Extract the [x, y] coordinate from the center of the cell holding the provided text.  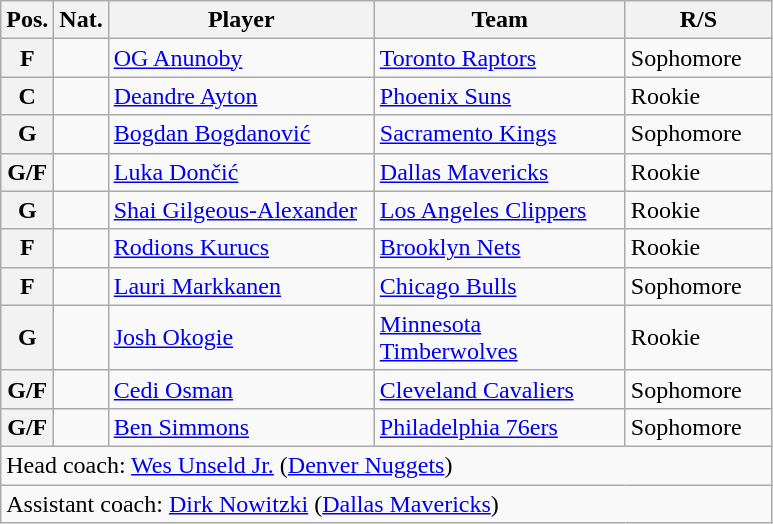
Josh Okogie [241, 338]
Pos. [28, 20]
Luka Dončić [241, 172]
Sacramento Kings [500, 134]
OG Anunoby [241, 58]
Phoenix Suns [500, 96]
Philadelphia 76ers [500, 427]
Chicago Bulls [500, 286]
Rodions Kurucs [241, 248]
Head coach: Wes Unseld Jr. (Denver Nuggets) [386, 465]
Minnesota Timberwolves [500, 338]
Los Angeles Clippers [500, 210]
Cedi Osman [241, 389]
Ben Simmons [241, 427]
Nat. [81, 20]
Player [241, 20]
Team [500, 20]
Lauri Markkanen [241, 286]
R/S [698, 20]
Shai Gilgeous-Alexander [241, 210]
Bogdan Bogdanović [241, 134]
Toronto Raptors [500, 58]
Assistant coach: Dirk Nowitzki (Dallas Mavericks) [386, 503]
Brooklyn Nets [500, 248]
Cleveland Cavaliers [500, 389]
C [28, 96]
Deandre Ayton [241, 96]
Dallas Mavericks [500, 172]
